Find where the given text appears and provide that cell's center as (x, y) coordinate. 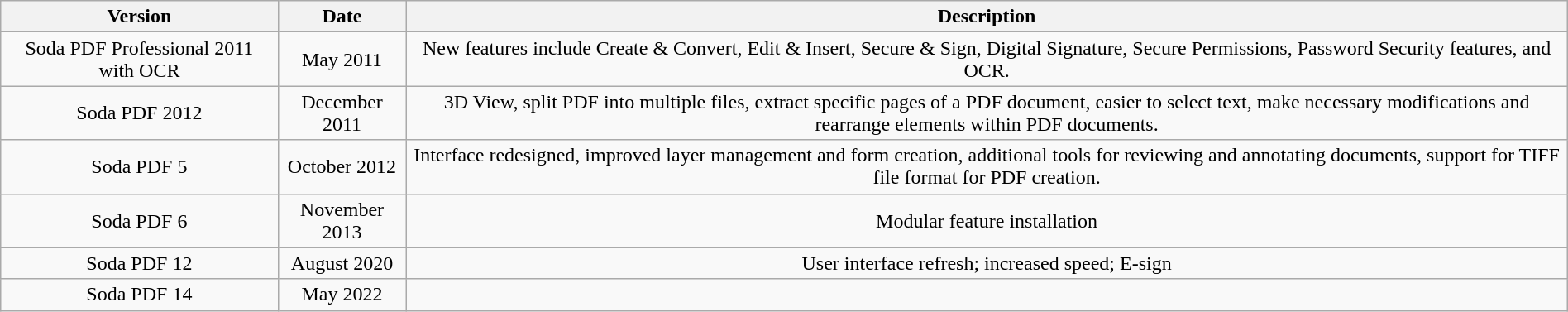
Version (139, 17)
User interface refresh; increased speed; E-sign (987, 263)
Soda PDF 12 (139, 263)
Soda PDF 14 (139, 295)
May 2022 (342, 295)
August 2020 (342, 263)
Soda PDF 5 (139, 167)
New features include Create & Convert, Edit & Insert, Secure & Sign, Digital Signature, Secure Permissions, Password Security features, and OCR. (987, 60)
Description (987, 17)
Date (342, 17)
May 2011 (342, 60)
Soda PDF 6 (139, 220)
Modular feature installation (987, 220)
October 2012 (342, 167)
Soda PDF 2012 (139, 113)
Soda PDF Professional 2011 with OCR (139, 60)
November 2013 (342, 220)
December 2011 (342, 113)
